Pinpoint the cell where the given text exists, returning its [X, Y] midpoint coordinate. 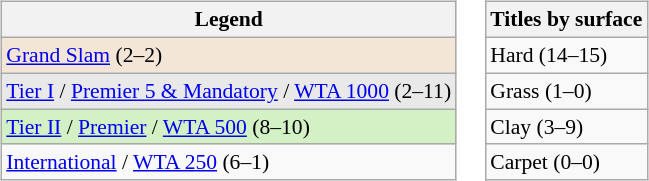
Clay (3–9) [566, 127]
Carpet (0–0) [566, 162]
Tier II / Premier / WTA 500 (8–10) [228, 127]
Grass (1–0) [566, 91]
International / WTA 250 (6–1) [228, 162]
Legend [228, 20]
Grand Slam (2–2) [228, 55]
Tier I / Premier 5 & Mandatory / WTA 1000 (2–11) [228, 91]
Titles by surface [566, 20]
Hard (14–15) [566, 55]
